Provide the (x, y) coordinate of the cell's center where the given text is located.  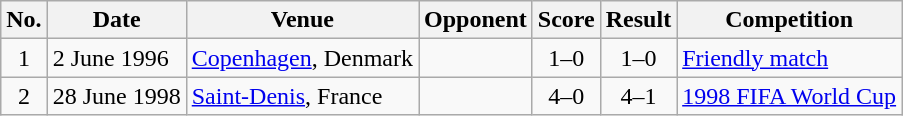
Competition (790, 20)
Score (566, 20)
Friendly match (790, 58)
2 (24, 96)
1998 FIFA World Cup (790, 96)
4–1 (638, 96)
Date (116, 20)
28 June 1998 (116, 96)
4–0 (566, 96)
Opponent (476, 20)
2 June 1996 (116, 58)
Saint-Denis, France (302, 96)
Result (638, 20)
No. (24, 20)
1 (24, 58)
Copenhagen, Denmark (302, 58)
Venue (302, 20)
